From the cell containing the given text, extract its center point as (x, y) coordinate. 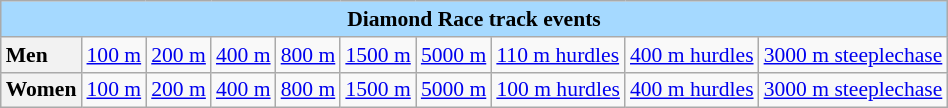
Diamond Race track events (474, 19)
100 m hurdles (558, 90)
Men (42, 55)
Women (42, 90)
110 m hurdles (558, 55)
